Detect which cell encompasses the target text, then output its [x, y] center coordinate. 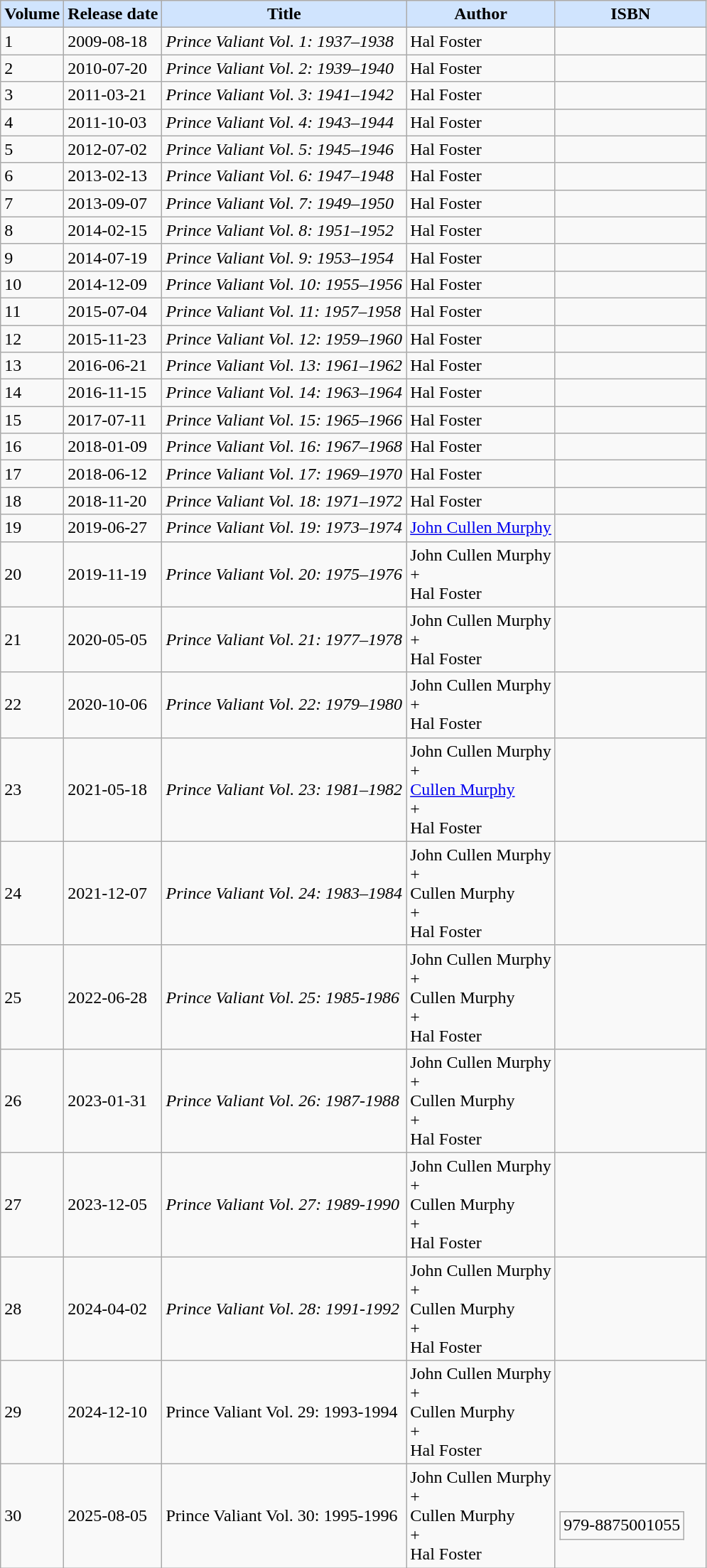
2 [33, 68]
26 [33, 1101]
Prince Valiant Vol. 29: 1993-1994 [284, 1412]
24 [33, 893]
2019-06-27 [113, 528]
2019-11-19 [113, 574]
29 [33, 1412]
Prince Valiant Vol. 6: 1947–1948 [284, 176]
5 [33, 149]
2014-02-15 [113, 230]
4 [33, 122]
8 [33, 230]
Prince Valiant Vol. 28: 1991-1992 [284, 1308]
Prince Valiant Vol. 11: 1957–1958 [284, 311]
2020-05-05 [113, 639]
7 [33, 203]
Prince Valiant Vol. 27: 1989-1990 [284, 1204]
15 [33, 420]
Prince Valiant Vol. 18: 1971–1972 [284, 501]
16 [33, 447]
2010-07-20 [113, 68]
2024-04-02 [113, 1308]
14 [33, 393]
Prince Valiant Vol. 1: 1937–1938 [284, 41]
2025-08-05 [113, 1516]
13 [33, 366]
Prince Valiant Vol. 14: 1963–1964 [284, 393]
21 [33, 639]
2018-11-20 [113, 501]
2014-12-09 [113, 284]
27 [33, 1204]
1 [33, 41]
ISBN [630, 14]
2018-06-12 [113, 474]
3 [33, 95]
Prince Valiant Vol. 26: 1987-1988 [284, 1101]
Prince Valiant Vol. 19: 1973–1974 [284, 528]
Title [284, 14]
2013-02-13 [113, 176]
Prince Valiant Vol. 16: 1967–1968 [284, 447]
2012-07-02 [113, 149]
Prince Valiant Vol. 22: 1979–1980 [284, 705]
Prince Valiant Vol. 12: 1959–1960 [284, 339]
30 [33, 1516]
Prince Valiant Vol. 23: 1981–1982 [284, 789]
2011-03-21 [113, 95]
2014-07-19 [113, 257]
Prince Valiant Vol. 8: 1951–1952 [284, 230]
Prince Valiant Vol. 24: 1983–1984 [284, 893]
2015-11-23 [113, 339]
Prince Valiant Vol. 21: 1977–1978 [284, 639]
11 [33, 311]
2023-12-05 [113, 1204]
2021-05-18 [113, 789]
19 [33, 528]
Prince Valiant Vol. 15: 1965–1966 [284, 420]
Prince Valiant Vol. 4: 1943–1944 [284, 122]
23 [33, 789]
2013-09-07 [113, 203]
2021-12-07 [113, 893]
12 [33, 339]
9 [33, 257]
2011-10-03 [113, 122]
2016-06-21 [113, 366]
28 [33, 1308]
Prince Valiant Vol. 7: 1949–1950 [284, 203]
20 [33, 574]
Volume [33, 14]
18 [33, 501]
Prince Valiant Vol. 9: 1953–1954 [284, 257]
Prince Valiant Vol. 25: 1985-1986 [284, 997]
10 [33, 284]
2017-07-11 [113, 420]
Prince Valiant Vol. 5: 1945–1946 [284, 149]
6 [33, 176]
Prince Valiant Vol. 17: 1969–1970 [284, 474]
Release date [113, 14]
Author [481, 14]
25 [33, 997]
Prince Valiant Vol. 20: 1975–1976 [284, 574]
John Cullen Murphy [481, 528]
2022-06-28 [113, 997]
Prince Valiant Vol. 3: 1941–1942 [284, 95]
Prince Valiant Vol. 30: 1995-1996 [284, 1516]
2015-07-04 [113, 311]
2023-01-31 [113, 1101]
2016-11-15 [113, 393]
2018-01-09 [113, 447]
Prince Valiant Vol. 13: 1961–1962 [284, 366]
2009-08-18 [113, 41]
2024-12-10 [113, 1412]
17 [33, 474]
Prince Valiant Vol. 10: 1955–1956 [284, 284]
22 [33, 705]
2020-10-06 [113, 705]
Prince Valiant Vol. 2: 1939–1940 [284, 68]
